Extract the (x, y) coordinate from the center of the cell holding the provided text.  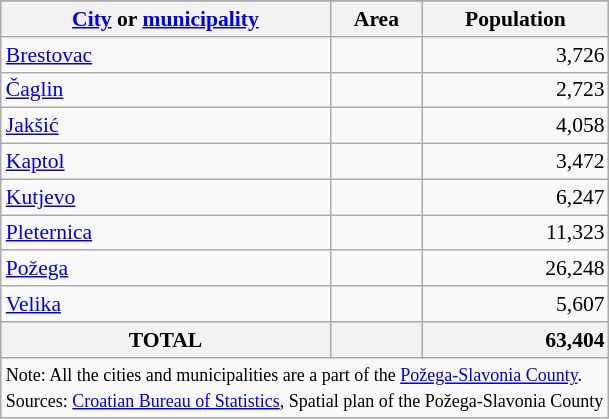
2,723 (516, 90)
26,248 (516, 268)
3,726 (516, 54)
3,472 (516, 161)
TOTAL (166, 339)
4,058 (516, 126)
Jakšić (166, 126)
63,404 (516, 339)
Population (516, 19)
Kaptol (166, 161)
6,247 (516, 197)
Požega (166, 268)
Velika (166, 304)
11,323 (516, 232)
City or municipality (166, 19)
Area (376, 19)
Kutjevo (166, 197)
Brestovac (166, 54)
5,607 (516, 304)
Pleternica (166, 232)
Čaglin (166, 90)
